Extract the [x, y] coordinate from the center of the cell holding the provided text.  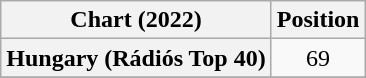
69 [318, 58]
Position [318, 20]
Chart (2022) [136, 20]
Hungary (Rádiós Top 40) [136, 58]
